Locate the cell with the specified text and output its [X, Y] center coordinate. 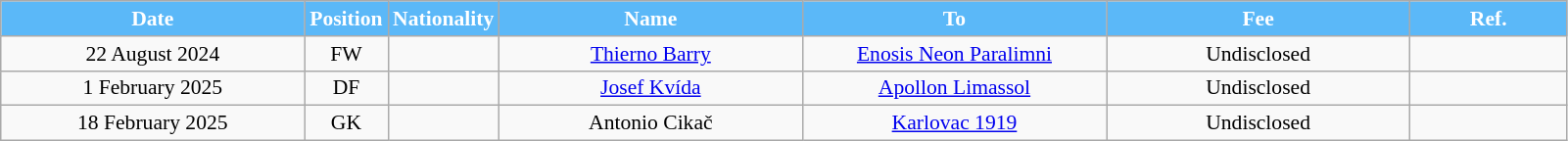
Fee [1259, 19]
Apollon Limassol [954, 88]
Position [347, 19]
Nationality [443, 19]
1 February 2025 [153, 88]
Thierno Barry [650, 54]
18 February 2025 [153, 123]
Ref. [1489, 19]
22 August 2024 [153, 54]
GK [347, 123]
To [954, 19]
Antonio Cikač [650, 123]
Enosis Neon Paralimni [954, 54]
Date [153, 19]
Karlovac 1919 [954, 123]
Josef Kvída [650, 88]
Name [650, 19]
FW [347, 54]
DF [347, 88]
